For the text-containing cell, return its midpoint in (x, y) coordinate format. 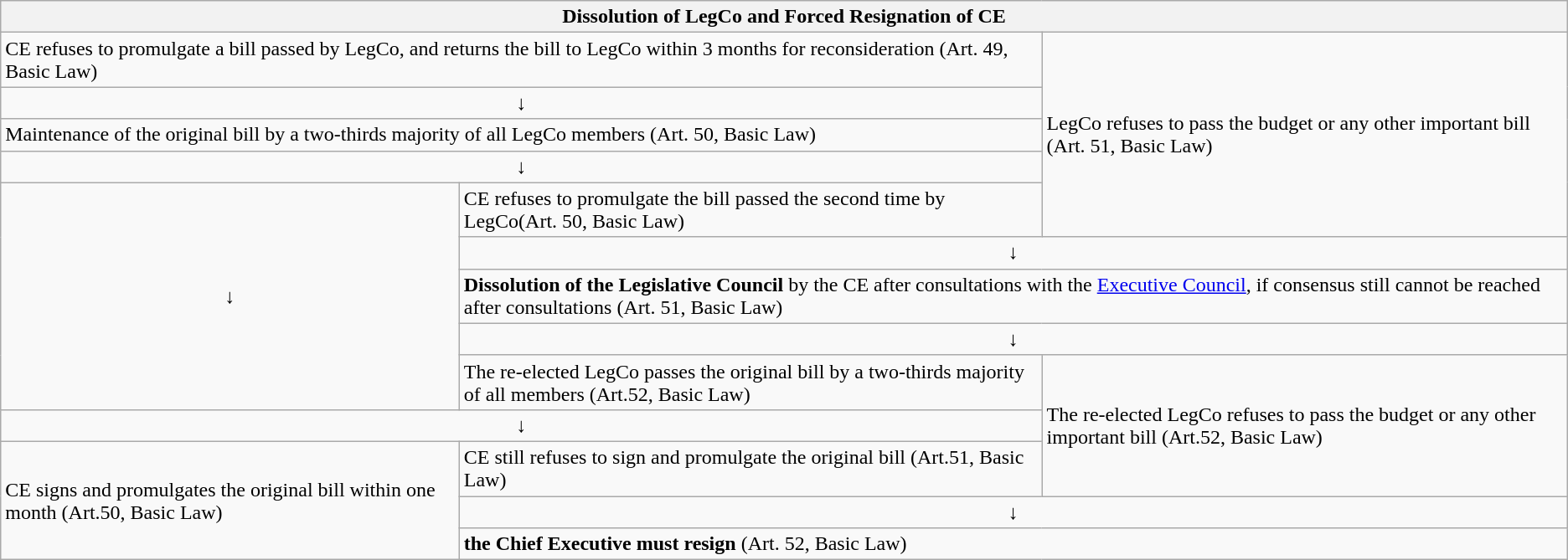
the Chief Executive must resign (Art. 52, Basic Law) (1014, 544)
CE refuses to promulgate the bill passed the second time by LegCo(Art. 50, Basic Law) (750, 209)
CE signs and promulgates the original bill within one month (Art.50, Basic Law) (230, 501)
LegCo refuses to pass the budget or any other important bill (Art. 51, Basic Law) (1305, 135)
CE still refuses to sign and promulgate the original bill (Art.51, Basic Law) (750, 469)
The re-elected LegCo refuses to pass the budget or any other important bill (Art.52, Basic Law) (1305, 425)
Dissolution of LegCo and Forced Resignation of CE (784, 17)
The re-elected LegCo passes the original bill by a two-thirds majority of all members (Art.52, Basic Law) (750, 382)
CE refuses to promulgate a bill passed by LegCo, and returns the bill to LegCo within 3 months for reconsideration (Art. 49, Basic Law) (521, 60)
Maintenance of the original bill by a two-thirds majority of all LegCo members (Art. 50, Basic Law) (521, 135)
